Locate the cell with the specified text and output its [X, Y] center coordinate. 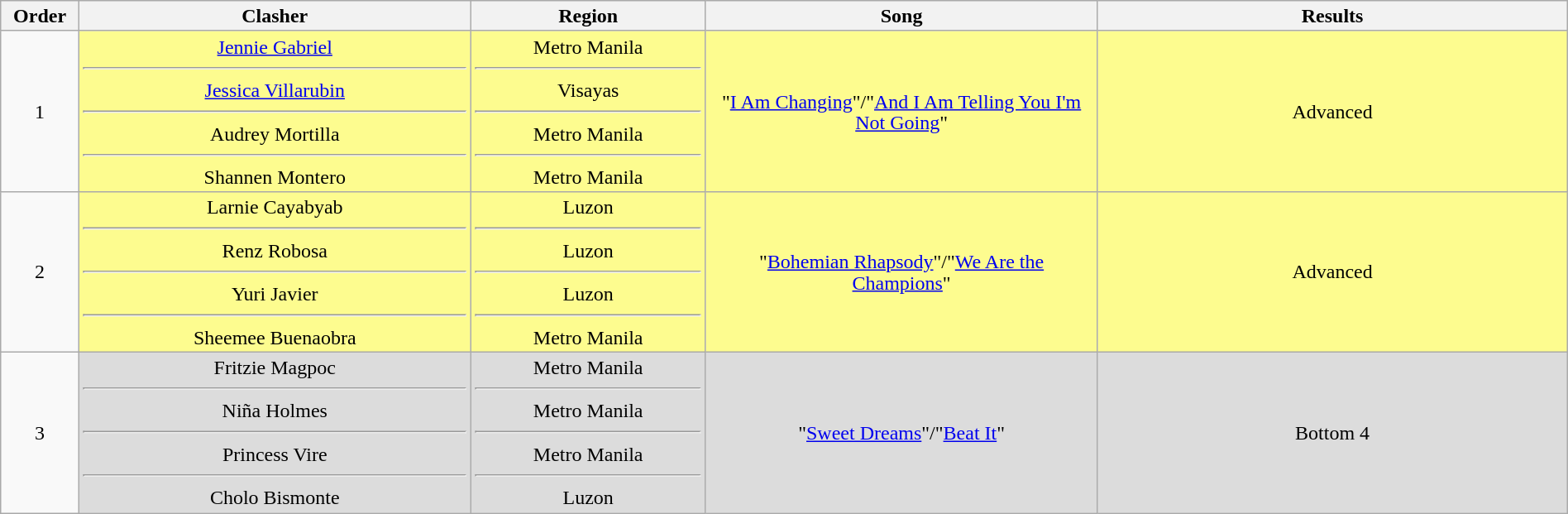
Song [901, 17]
"I Am Changing"/"And I Am Telling You I'm Not Going" [901, 111]
2 [40, 271]
Metro ManilaMetro ManilaMetro ManilaLuzon [588, 432]
Region [588, 17]
Fritzie MagpocNiña HolmesPrincess VireCholo Bismonte [275, 432]
Metro ManilaVisayasMetro ManilaMetro Manila [588, 111]
LuzonLuzonLuzonMetro Manila [588, 271]
Jennie GabrielJessica VillarubinAudrey MortillaShannen Montero [275, 111]
1 [40, 111]
"Sweet Dreams"/"Beat It" [901, 432]
"Bohemian Rhapsody"/"We Are the Champions" [901, 271]
Bottom 4 [1332, 432]
Clasher [275, 17]
Larnie CayabyabRenz RobosaYuri JavierSheemee Buenaobra [275, 271]
3 [40, 432]
Order [40, 17]
Results [1332, 17]
